Locate the cell with the specified text and output its [X, Y] center coordinate. 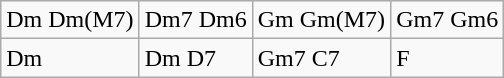
Gm7 Gm6 [448, 20]
Dm [70, 58]
Gm Gm(M7) [321, 20]
Dm Dm(M7) [70, 20]
Gm7 C7 [321, 58]
Dm D7 [196, 58]
Dm7 Dm6 [196, 20]
F [448, 58]
